For the text-containing cell, return its midpoint in [X, Y] coordinate format. 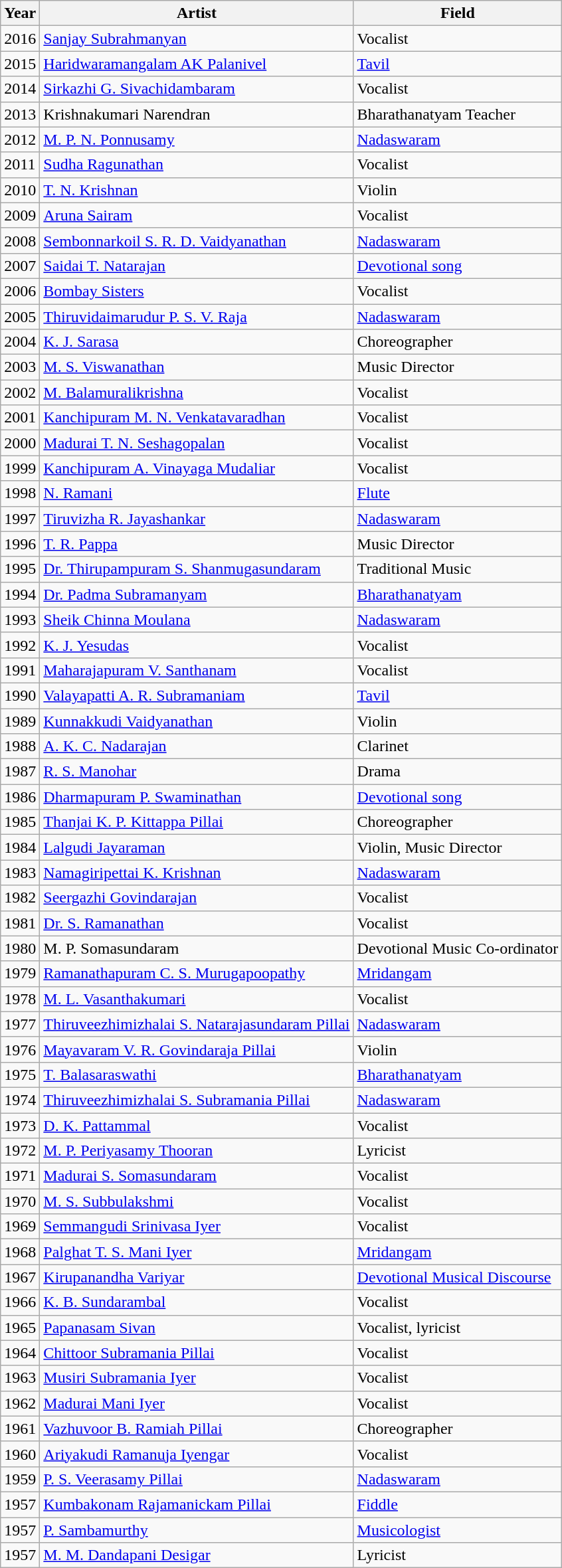
1981 [20, 923]
1982 [20, 898]
1965 [20, 1328]
Devotional Musical Discourse [458, 1277]
Madurai S. Somasundaram [197, 1176]
Haridwaramangalam AK Palanivel [197, 64]
Flute [458, 493]
Field [458, 13]
Kumbakonam Rajamanickam Pillai [197, 1504]
N. Ramani [197, 493]
1972 [20, 1151]
Kanchipuram M. N. Venkatavaradhan [197, 418]
Thiruveezhimizhalai S. Subramania Pillai [197, 1100]
Ramanathapuram C. S. Murugapoopathy [197, 974]
Madurai T. N. Seshagopalan [197, 443]
1994 [20, 594]
2012 [20, 139]
Ariyakudi Ramanuja Iyengar [197, 1454]
Bharathanatyam Teacher [458, 114]
Thiruvidaimarudur P. S. V. Raja [197, 317]
K. B. Sundarambal [197, 1302]
1973 [20, 1126]
1997 [20, 519]
Palghat T. S. Mani Iyer [197, 1252]
1990 [20, 695]
1970 [20, 1201]
Clarinet [458, 746]
1961 [20, 1429]
K. J. Sarasa [197, 342]
1975 [20, 1075]
2000 [20, 443]
1978 [20, 999]
1998 [20, 493]
Drama [458, 772]
Sirkazhi G. Sivachidambaram [197, 89]
Fiddle [458, 1504]
Mayavaram V. R. Govindaraja Pillai [197, 1049]
1963 [20, 1378]
2007 [20, 266]
1989 [20, 721]
D. K. Pattammal [197, 1126]
Valayapatti A. R. Subramaniam [197, 695]
1992 [20, 645]
Thiruveezhimizhalai S. Natarajasundaram Pillai [197, 1024]
A. K. C. Nadarajan [197, 746]
P. S. Veerasamy Pillai [197, 1479]
M. P. N. Ponnusamy [197, 139]
M. S. Viswanathan [197, 367]
Bombay Sisters [197, 291]
Violin, Music Director [458, 847]
Kirupanandha Variyar [197, 1277]
M. L. Vasanthakumari [197, 999]
1959 [20, 1479]
Vocalist, lyricist [458, 1328]
2010 [20, 190]
K. J. Yesudas [197, 645]
1985 [20, 822]
Dr. S. Ramanathan [197, 923]
M. Balamuralikrishna [197, 392]
1986 [20, 797]
2001 [20, 418]
Tiruvizha R. Jayashankar [197, 519]
2006 [20, 291]
1993 [20, 620]
T. Balasaraswathi [197, 1075]
1960 [20, 1454]
1977 [20, 1024]
Musiri Subramania Iyer [197, 1378]
1987 [20, 772]
Chittoor Subramania Pillai [197, 1353]
1984 [20, 847]
M. S. Subbulakshmi [197, 1201]
2003 [20, 367]
Sembonnarkoil S. R. D. Vaidyanathan [197, 240]
Sheik Chinna Moulana [197, 620]
Papanasam Sivan [197, 1328]
Musicologist [458, 1529]
Saidai T. Natarajan [197, 266]
1967 [20, 1277]
2011 [20, 165]
Namagiripettai K. Krishnan [197, 873]
2014 [20, 89]
1980 [20, 948]
T. R. Pappa [197, 544]
Lalgudi Jayaraman [197, 847]
M. P. Somasundaram [197, 948]
Maharajapuram V. Santhanam [197, 670]
Kanchipuram A. Vinayaga Mudaliar [197, 468]
2002 [20, 392]
T. N. Krishnan [197, 190]
1968 [20, 1252]
Seergazhi Govindarajan [197, 898]
1974 [20, 1100]
1964 [20, 1353]
1988 [20, 746]
2009 [20, 215]
2013 [20, 114]
Semmangudi Srinivasa Iyer [197, 1227]
Madurai Mani Iyer [197, 1403]
2015 [20, 64]
1983 [20, 873]
1999 [20, 468]
Dr. Padma Subramanyam [197, 594]
1962 [20, 1403]
Thanjai K. P. Kittappa Pillai [197, 822]
1969 [20, 1227]
2005 [20, 317]
Krishnakumari Narendran [197, 114]
R. S. Manohar [197, 772]
Vazhuvoor B. Ramiah Pillai [197, 1429]
P. Sambamurthy [197, 1529]
Kunnakkudi Vaidyanathan [197, 721]
M. M. Dandapani Desigar [197, 1555]
1991 [20, 670]
1971 [20, 1176]
Dr. Thirupampuram S. Shanmugasundaram [197, 569]
Dharmapuram P. Swaminathan [197, 797]
M. P. Periyasamy Thooran [197, 1151]
Year [20, 13]
1966 [20, 1302]
2004 [20, 342]
2016 [20, 39]
1979 [20, 974]
1996 [20, 544]
1995 [20, 569]
Aruna Sairam [197, 215]
Artist [197, 13]
Devotional Music Co-ordinator [458, 948]
2008 [20, 240]
Sanjay Subrahmanyan [197, 39]
Traditional Music [458, 569]
1976 [20, 1049]
Sudha Ragunathan [197, 165]
